For the text-containing cell, return its midpoint in (X, Y) coordinate format. 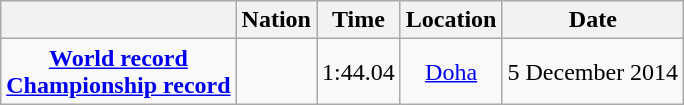
5 December 2014 (593, 72)
Time (358, 20)
1:44.04 (358, 72)
Date (593, 20)
Nation (276, 20)
Doha (451, 72)
World recordChampionship record (118, 72)
Location (451, 20)
